Find where the given text appears and provide that cell's center as [X, Y] coordinate. 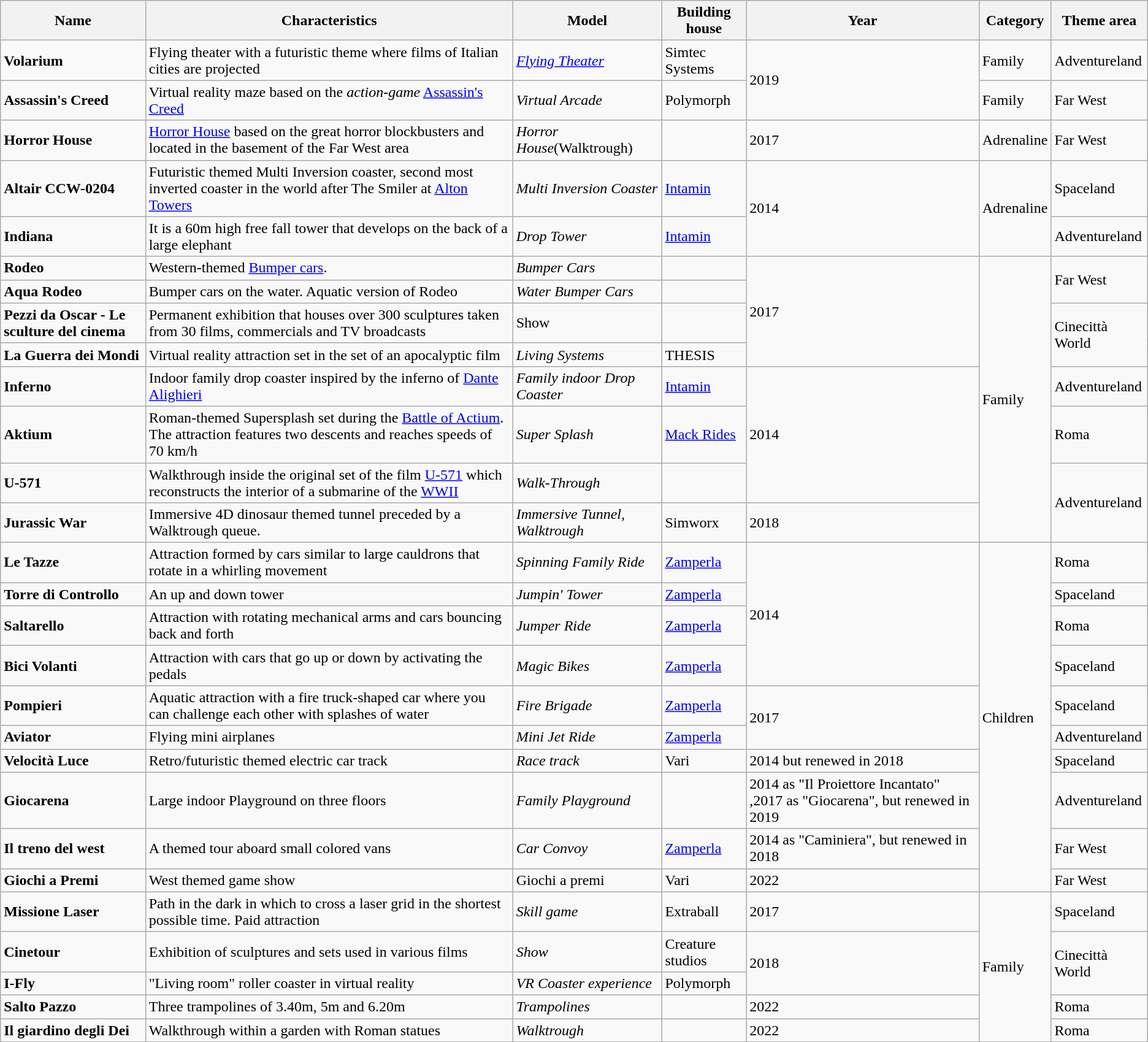
Jumpin' Tower [587, 594]
Characteristics [329, 21]
Flying mini airplanes [329, 737]
Mini Jet Ride [587, 737]
Horror House(Walktrough) [587, 140]
Pompieri [73, 705]
Aktium [73, 434]
Horror House based on the great horror blockbusters and located in the basement of the Far West area [329, 140]
Walkthrough within a garden with Roman statues [329, 1030]
Jumper Ride [587, 626]
Attraction with cars that go up or down by activating the pedals [329, 666]
Spinning Family Ride [587, 563]
Simtec Systems [704, 60]
Indoor family drop coaster inspired by the inferno of Dante Alighieri [329, 386]
"Living room" roller coaster in virtual reality [329, 983]
Indiana [73, 237]
Super Splash [587, 434]
Car Convoy [587, 849]
Name [73, 21]
Assassin's Creed [73, 101]
Living Systems [587, 354]
Missione Laser [73, 911]
Pezzi da Oscar - Le sculture del cinema [73, 323]
An up and down tower [329, 594]
Skill game [587, 911]
La Guerra dei Mondi [73, 354]
Children [1015, 718]
Walktrough [587, 1030]
Aviator [73, 737]
Virtual reality maze based on the action-game Assassin's Creed [329, 101]
Le Tazze [73, 563]
Attraction formed by cars similar to large cauldrons that rotate in a whirling movement [329, 563]
Retro/futuristic themed electric car track [329, 760]
Giochi a Premi [73, 880]
Large indoor Playground on three floors [329, 800]
Trampolines [587, 1006]
Torre di Controllo [73, 594]
I-Fly [73, 983]
West themed game show [329, 880]
Attraction with rotating mechanical arms and cars bouncing back and forth [329, 626]
It is a 60m high free fall tower that develops on the back of a large elephant [329, 237]
2014 as "Caminiera", but renewed in 2018 [862, 849]
Bumper cars on the water. Aquatic version of Rodeo [329, 291]
Family indoor Drop Coaster [587, 386]
Roman-themed Supersplash set during the Battle of Actium. The attraction features two descents and reaches speeds of 70 km/h [329, 434]
Virtual reality attraction set in the set of an apocalyptic film [329, 354]
Family Playground [587, 800]
Walkthrough inside the original set of the film U-571 which reconstructs the interior of a submarine of the WWII [329, 482]
Model [587, 21]
Bumper Cars [587, 268]
Exhibition of sculptures and sets used in various films [329, 952]
Giocarena [73, 800]
Multi Inversion Coaster [587, 188]
Velocità Luce [73, 760]
Aquatic attraction with a fire truck-shaped car where you can challenge each other with splashes of water [329, 705]
Saltarello [73, 626]
Immersive Tunnel, Walktrough [587, 523]
Immersive 4D dinosaur themed tunnel preceded by a Walktrough queue. [329, 523]
Altair CCW-0204 [73, 188]
Permanent exhibition that houses over 300 sculptures taken from 30 films, commercials and TV broadcasts [329, 323]
VR Coaster experience [587, 983]
Path in the dark in which to cross a laser grid in the shortest possible time. Paid attraction [329, 911]
Three trampolines of 3.40m, 5m and 6.20m [329, 1006]
Flying theater with a futuristic theme where films of Italian cities are projected [329, 60]
Inferno [73, 386]
THESIS [704, 354]
Il treno del west [73, 849]
Race track [587, 760]
Salto Pazzo [73, 1006]
Aqua Rodeo [73, 291]
Water Bumper Cars [587, 291]
2014 but renewed in 2018 [862, 760]
Category [1015, 21]
Simworx [704, 523]
U-571 [73, 482]
Theme area [1099, 21]
Horror House [73, 140]
Giochi a premi [587, 880]
Bici Volanti [73, 666]
Building house [704, 21]
Jurassic War [73, 523]
2014 as "Il Proiettore Incantato" ,2017 as "Giocarena", but renewed in 2019 [862, 800]
Magic Bikes [587, 666]
Western-themed Bumper cars. [329, 268]
Volarium [73, 60]
Flying Theater [587, 60]
Mack Rides [704, 434]
A themed tour aboard small colored vans [329, 849]
Cinetour [73, 952]
2019 [862, 80]
Futuristic themed Multi Inversion coaster, second most inverted coaster in the world after The Smiler at Alton Towers [329, 188]
Year [862, 21]
Fire Brigade [587, 705]
Creature studios [704, 952]
Walk-Through [587, 482]
Rodeo [73, 268]
Extraball [704, 911]
Virtual Arcade [587, 101]
Il giardino degli Dei [73, 1030]
Drop Tower [587, 237]
